Scan for the cell matching the given text and deliver its [X, Y] coordinate at center. 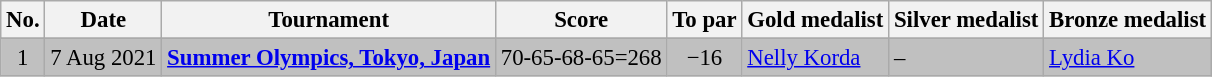
Date [104, 20]
To par [704, 20]
Tournament [329, 20]
−16 [704, 58]
No. [23, 20]
Silver medalist [966, 20]
7 Aug 2021 [104, 58]
Gold medalist [816, 20]
Nelly Korda [816, 58]
Score [581, 20]
1 [23, 58]
Summer Olympics, Tokyo, Japan [329, 58]
Bronze medalist [1128, 20]
70-65-68-65=268 [581, 58]
Lydia Ko [1128, 58]
– [966, 58]
